Return the (x, y) coordinate for the center point of the cell that contains the specified text.  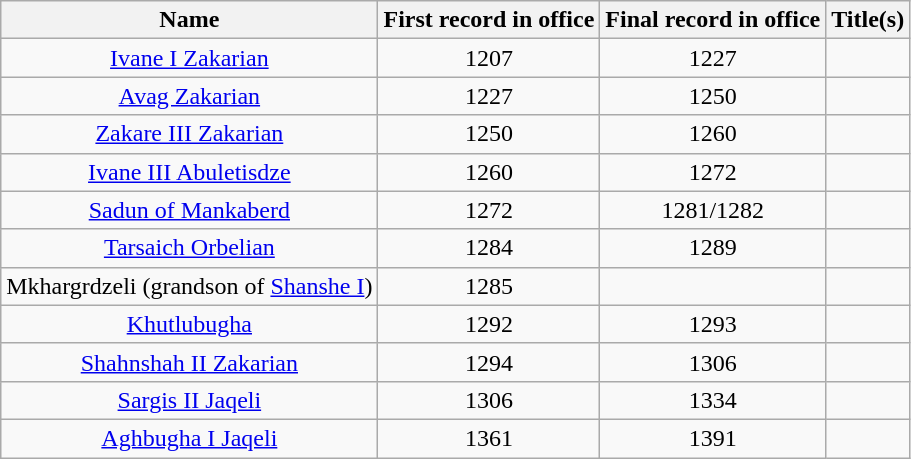
Sadun of Mankaberd (190, 210)
Avag Zakarian (190, 96)
Ivane III Abuletisdze (190, 172)
1391 (713, 438)
Final record in office (713, 20)
Title(s) (868, 20)
Khutlubugha (190, 324)
Tarsaich Orbelian (190, 248)
Aghbugha I Jaqeli (190, 438)
1207 (489, 58)
1292 (489, 324)
Sargis II Jaqeli (190, 400)
1294 (489, 362)
1289 (713, 248)
1281/1282 (713, 210)
Mkhargrdzeli (grandson of Shanshe I) (190, 286)
Name (190, 20)
1361 (489, 438)
1334 (713, 400)
Shahnshah II Zakarian (190, 362)
First record in office (489, 20)
Zakare III Zakarian (190, 134)
1293 (713, 324)
Ivane I Zakarian (190, 58)
1284 (489, 248)
1285 (489, 286)
